Return the [x, y] coordinate for the center point of the cell that contains the specified text.  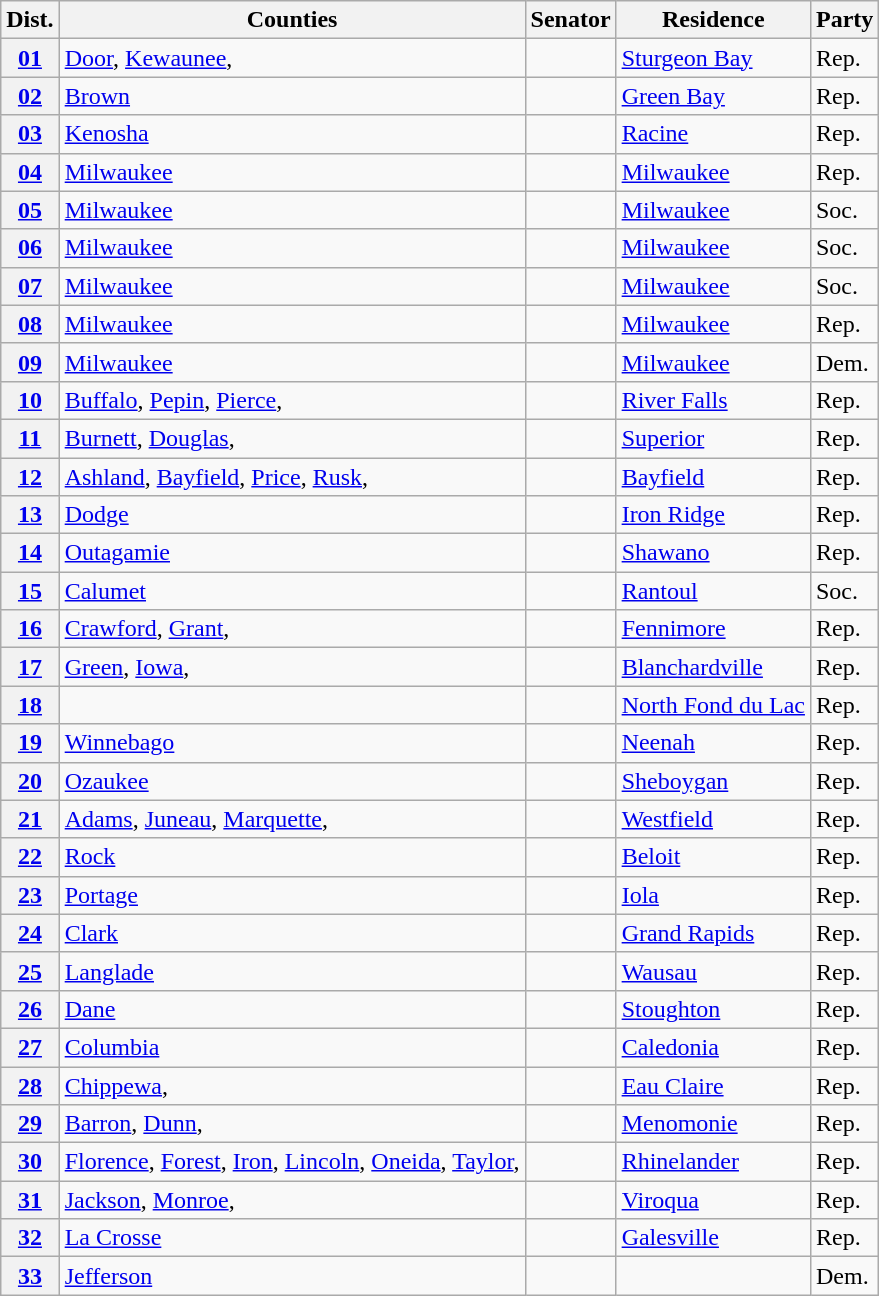
24 [30, 933]
07 [30, 286]
01 [30, 58]
12 [30, 477]
31 [30, 1200]
Racine [713, 134]
02 [30, 96]
Adams, Juneau, Marquette, [292, 819]
Chippewa, [292, 1085]
08 [30, 324]
20 [30, 781]
Outagamie [292, 553]
Langlade [292, 971]
Door, Kewaunee, [292, 58]
Ashland, Bayfield, Price, Rusk, [292, 477]
Sturgeon Bay [713, 58]
Residence [713, 20]
15 [30, 591]
La Crosse [292, 1238]
Portage [292, 895]
Kenosha [292, 134]
06 [30, 248]
Jackson, Monroe, [292, 1200]
North Fond du Lac [713, 705]
14 [30, 553]
Grand Rapids [713, 933]
Ozaukee [292, 781]
Dist. [30, 20]
03 [30, 134]
Burnett, Douglas, [292, 438]
Menomonie [713, 1124]
10 [30, 400]
Senator [570, 20]
Winnebago [292, 743]
Dane [292, 1009]
17 [30, 667]
Calumet [292, 591]
Clark [292, 933]
Shawano [713, 553]
Counties [292, 20]
Dodge [292, 515]
33 [30, 1276]
Eau Claire [713, 1085]
11 [30, 438]
Crawford, Grant, [292, 629]
Iola [713, 895]
Green, Iowa, [292, 667]
Wausau [713, 971]
Party [844, 20]
05 [30, 210]
Beloit [713, 857]
19 [30, 743]
Rock [292, 857]
21 [30, 819]
Columbia [292, 1047]
30 [30, 1162]
Neenah [713, 743]
Fennimore [713, 629]
Iron Ridge [713, 515]
04 [30, 172]
Brown [292, 96]
28 [30, 1085]
River Falls [713, 400]
25 [30, 971]
Caledonia [713, 1047]
16 [30, 629]
23 [30, 895]
Rhinelander [713, 1162]
26 [30, 1009]
Blanchardville [713, 667]
Superior [713, 438]
Stoughton [713, 1009]
13 [30, 515]
Buffalo, Pepin, Pierce, [292, 400]
Barron, Dunn, [292, 1124]
09 [30, 362]
Jefferson [292, 1276]
Bayfield [713, 477]
Galesville [713, 1238]
18 [30, 705]
Florence, Forest, Iron, Lincoln, Oneida, Taylor, [292, 1162]
29 [30, 1124]
27 [30, 1047]
Sheboygan [713, 781]
Rantoul [713, 591]
Viroqua [713, 1200]
22 [30, 857]
Green Bay [713, 96]
32 [30, 1238]
Westfield [713, 819]
